From the cell containing the given text, extract its center point as [x, y] coordinate. 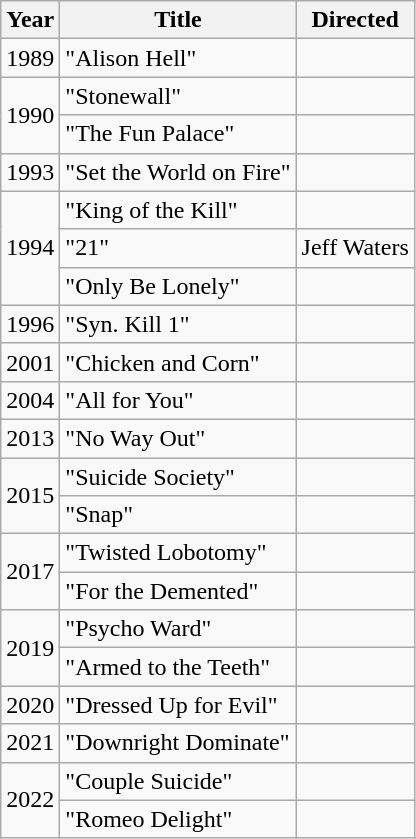
1989 [30, 58]
1993 [30, 172]
"Set the World on Fire" [178, 172]
"Suicide Society" [178, 477]
Jeff Waters [355, 248]
2017 [30, 572]
"Stonewall" [178, 96]
2020 [30, 705]
"Dressed Up for Evil" [178, 705]
2021 [30, 743]
"Chicken and Corn" [178, 362]
Title [178, 20]
"Downright Dominate" [178, 743]
1994 [30, 248]
2001 [30, 362]
"Syn. Kill 1" [178, 324]
2004 [30, 400]
"Romeo Delight" [178, 819]
2019 [30, 648]
"Alison Hell" [178, 58]
Year [30, 20]
"Twisted Lobotomy" [178, 553]
2022 [30, 800]
2015 [30, 496]
Directed [355, 20]
"Armed to the Teeth" [178, 667]
"All for You" [178, 400]
"The Fun Palace" [178, 134]
"No Way Out" [178, 438]
"Snap" [178, 515]
2013 [30, 438]
"Only Be Lonely" [178, 286]
"King of the Kill" [178, 210]
"Psycho Ward" [178, 629]
"For the Demented" [178, 591]
"21" [178, 248]
"Couple Suicide" [178, 781]
1996 [30, 324]
1990 [30, 115]
